Find where the given text appears and provide that cell's center as (x, y) coordinate. 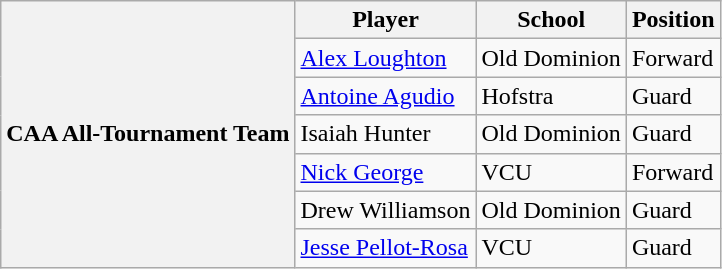
Isaiah Hunter (386, 134)
CAA All-Tournament Team (148, 134)
Alex Loughton (386, 58)
Jesse Pellot-Rosa (386, 248)
Position (673, 20)
School (551, 20)
Nick George (386, 172)
Drew Williamson (386, 210)
Hofstra (551, 96)
Player (386, 20)
Antoine Agudio (386, 96)
